Find where the given text appears and provide that cell's center as (X, Y) coordinate. 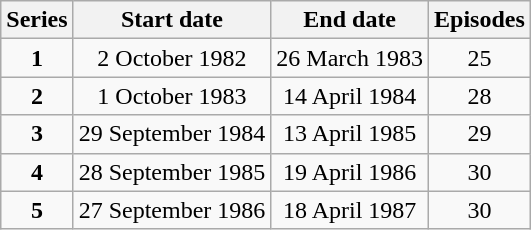
5 (37, 210)
29 September 1984 (172, 134)
3 (37, 134)
25 (480, 58)
1 October 1983 (172, 96)
1 (37, 58)
18 April 1987 (350, 210)
19 April 1986 (350, 172)
29 (480, 134)
28 (480, 96)
Episodes (480, 20)
26 March 1983 (350, 58)
2 October 1982 (172, 58)
2 (37, 96)
End date (350, 20)
Series (37, 20)
27 September 1986 (172, 210)
Start date (172, 20)
14 April 1984 (350, 96)
4 (37, 172)
13 April 1985 (350, 134)
28 September 1985 (172, 172)
